Determine the [x, y] coordinate at the center of the cell enclosing the given text.  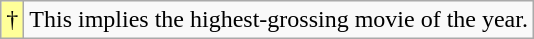
This implies the highest-grossing movie of the year. [279, 20]
† [12, 20]
